Output the (x, y) coordinate of the center of the cell containing the given text.  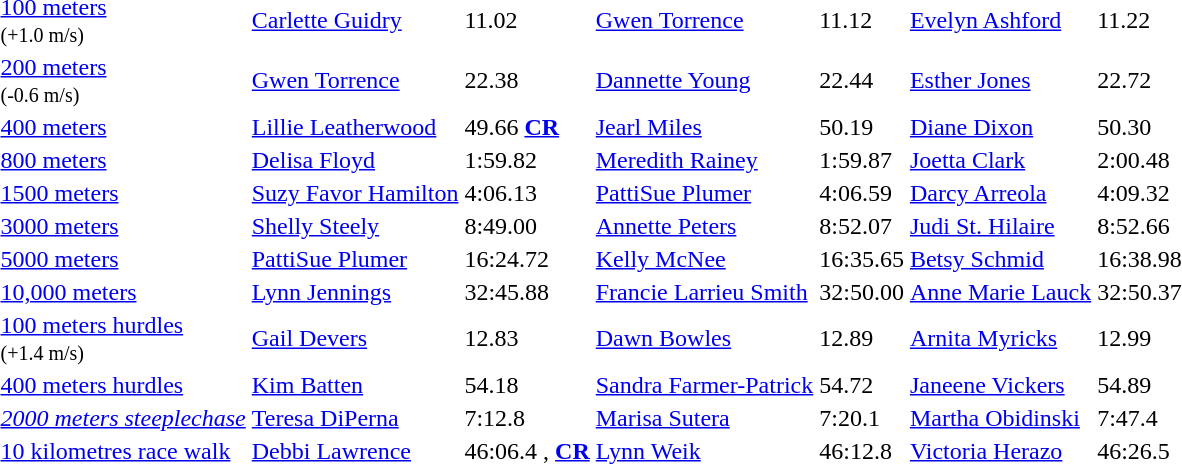
Teresa DiPerna (355, 418)
Dawn Bowles (704, 338)
Darcy Arreola (1000, 193)
50.19 (862, 127)
Judi St. Hilaire (1000, 226)
Joetta Clark (1000, 160)
22.38 (527, 80)
54.72 (862, 385)
Janeene Vickers (1000, 385)
1:59.87 (862, 160)
Esther Jones (1000, 80)
8:49.00 (527, 226)
7:12.8 (527, 418)
4:06.59 (862, 193)
Anne Marie Lauck (1000, 292)
Marisa Sutera (704, 418)
12.83 (527, 338)
Lynn Jennings (355, 292)
Meredith Rainey (704, 160)
Francie Larrieu Smith (704, 292)
Lillie Leatherwood (355, 127)
Gwen Torrence (355, 80)
12.89 (862, 338)
8:52.07 (862, 226)
Gail Devers (355, 338)
1:59.82 (527, 160)
4:06.13 (527, 193)
49.66 CR (527, 127)
16:24.72 (527, 259)
Annette Peters (704, 226)
Dannette Young (704, 80)
22.44 (862, 80)
Sandra Farmer-Patrick (704, 385)
32:45.88 (527, 292)
32:50.00 (862, 292)
Arnita Myricks (1000, 338)
Diane Dixon (1000, 127)
16:35.65 (862, 259)
Martha Obidinski (1000, 418)
Kim Batten (355, 385)
Suzy Favor Hamilton (355, 193)
Shelly Steely (355, 226)
Delisa Floyd (355, 160)
54.18 (527, 385)
7:20.1 (862, 418)
Betsy Schmid (1000, 259)
Jearl Miles (704, 127)
Kelly McNee (704, 259)
